Determine the (X, Y) coordinate at the center of the cell enclosing the given text.  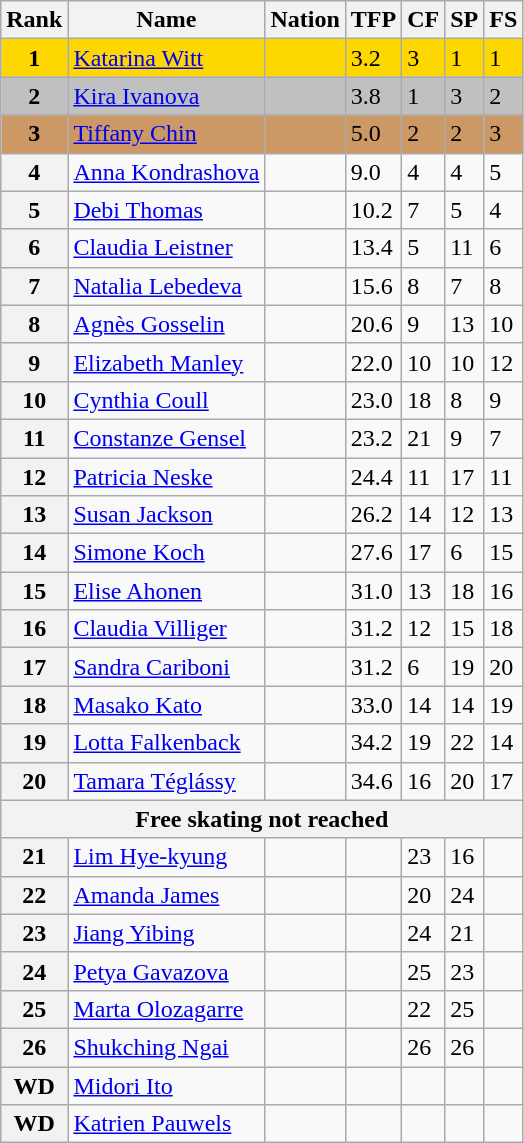
Claudia Villiger (166, 629)
Agnès Gosselin (166, 324)
3.2 (373, 58)
13.4 (373, 248)
Tamara Téglássy (166, 781)
Shukching Ngai (166, 1047)
31.0 (373, 591)
34.2 (373, 743)
Elizabeth Manley (166, 362)
Midori Ito (166, 1085)
Lim Hye-kyung (166, 857)
23.0 (373, 400)
Name (166, 20)
3.8 (373, 96)
26.2 (373, 515)
Katarina Witt (166, 58)
Masako Kato (166, 705)
Tiffany Chin (166, 134)
Katrien Pauwels (166, 1124)
SP (464, 20)
22.0 (373, 362)
Petya Gavazova (166, 971)
Simone Koch (166, 553)
15.6 (373, 286)
Debi Thomas (166, 210)
CF (424, 20)
Marta Olozagarre (166, 1009)
Sandra Cariboni (166, 667)
9.0 (373, 172)
FS (504, 20)
Rank (34, 20)
10.2 (373, 210)
Lotta Falkenback (166, 743)
Free skating not reached (262, 819)
20.6 (373, 324)
Kira Ivanova (166, 96)
33.0 (373, 705)
Susan Jackson (166, 515)
Natalia Lebedeva (166, 286)
Patricia Neske (166, 477)
Constanze Gensel (166, 438)
Claudia Leistner (166, 248)
Nation (305, 20)
TFP (373, 20)
5.0 (373, 134)
Cynthia Coull (166, 400)
Amanda James (166, 895)
27.6 (373, 553)
34.6 (373, 781)
Elise Ahonen (166, 591)
Jiang Yibing (166, 933)
24.4 (373, 477)
Anna Kondrashova (166, 172)
23.2 (373, 438)
